Pinpoint the cell where the given text exists, returning its (X, Y) midpoint coordinate. 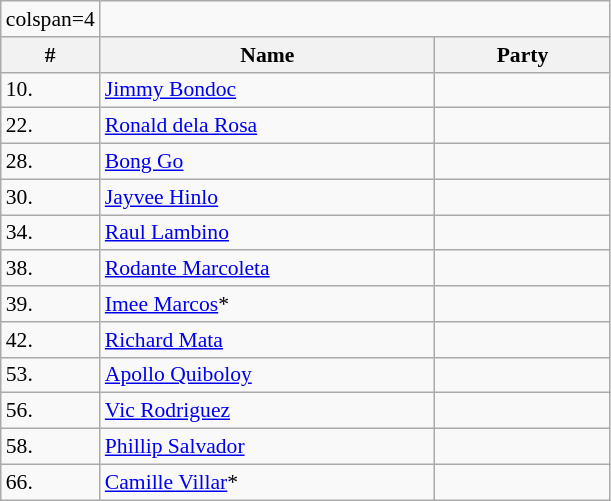
Jayvee Hinlo (268, 197)
28. (50, 162)
Raul Lambino (268, 233)
# (50, 55)
Camille Villar* (268, 482)
Richard Mata (268, 340)
Imee Marcos* (268, 304)
22. (50, 126)
Vic Rodriguez (268, 411)
58. (50, 447)
Bong Go (268, 162)
42. (50, 340)
Name (268, 55)
34. (50, 233)
Phillip Salvador (268, 447)
30. (50, 197)
Jimmy Bondoc (268, 90)
10. (50, 90)
39. (50, 304)
Rodante Marcoleta (268, 269)
Apollo Quiboloy (268, 375)
Party (522, 55)
66. (50, 482)
38. (50, 269)
colspan=4 (50, 19)
53. (50, 375)
Ronald dela Rosa (268, 126)
56. (50, 411)
